Search for the cell housing the specified text and yield its [X, Y] center coordinate. 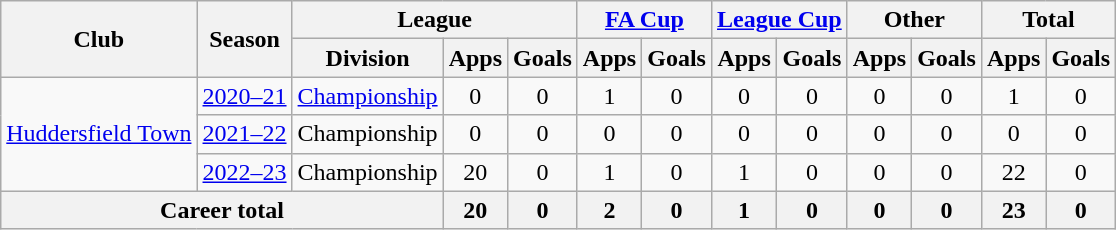
22 [1013, 172]
FA Cup [644, 20]
2 [609, 210]
Huddersfield Town [99, 134]
Division [368, 58]
Career total [222, 210]
Club [99, 39]
2022–23 [244, 172]
2021–22 [244, 134]
23 [1013, 210]
Total [1048, 20]
Season [244, 39]
League [434, 20]
League Cup [779, 20]
2020–21 [244, 96]
Other [914, 20]
